Provide the (x, y) coordinate of the cell's center where the given text is located.  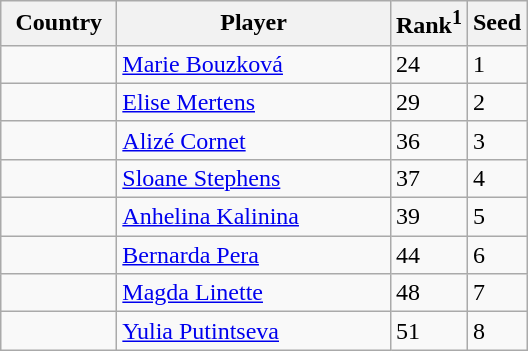
1 (496, 64)
Sloane Stephens (254, 178)
Country (59, 24)
44 (428, 255)
37 (428, 178)
Yulia Putintseva (254, 331)
Magda Linette (254, 293)
39 (428, 217)
Alizé Cornet (254, 140)
2 (496, 102)
Bernarda Pera (254, 255)
7 (496, 293)
3 (496, 140)
Player (254, 24)
8 (496, 331)
Anhelina Kalinina (254, 217)
24 (428, 64)
Rank1 (428, 24)
Marie Bouzková (254, 64)
36 (428, 140)
29 (428, 102)
6 (496, 255)
51 (428, 331)
48 (428, 293)
Elise Mertens (254, 102)
5 (496, 217)
4 (496, 178)
Seed (496, 24)
